Return the (x, y) coordinate for the center point of the cell that contains the specified text.  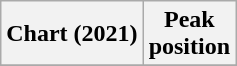
Peakposition (189, 34)
Chart (2021) (72, 34)
